From the cell containing the given text, extract its center point as (X, Y) coordinate. 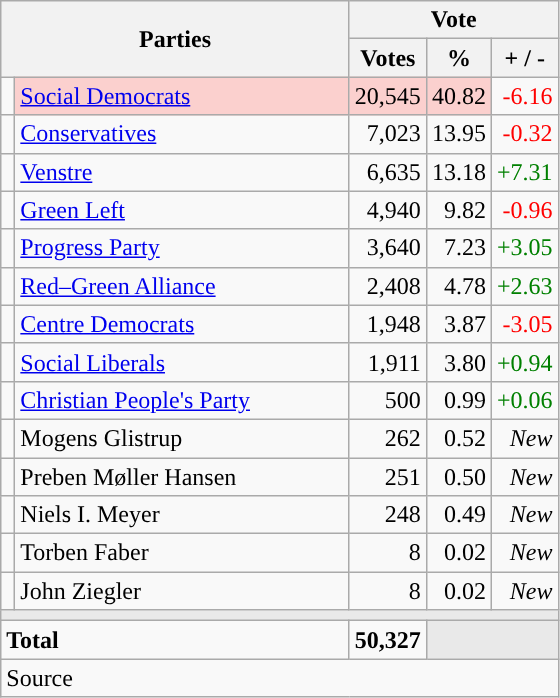
John Ziegler (182, 591)
-0.32 (524, 134)
+7.31 (524, 172)
Vote (454, 20)
Social Liberals (182, 362)
Niels I. Meyer (182, 515)
Red–Green Alliance (182, 286)
248 (388, 515)
4.78 (458, 286)
1,948 (388, 324)
Christian People's Party (182, 400)
Progress Party (182, 248)
Centre Democrats (182, 324)
+2.63 (524, 286)
0.99 (458, 400)
Venstre (182, 172)
3.80 (458, 362)
40.82 (458, 96)
+0.94 (524, 362)
Parties (176, 39)
Conservatives (182, 134)
500 (388, 400)
0.52 (458, 438)
20,545 (388, 96)
Green Left (182, 210)
+ / - (524, 58)
+0.06 (524, 400)
Torben Faber (182, 553)
Total (176, 640)
13.95 (458, 134)
Mogens Glistrup (182, 438)
% (458, 58)
262 (388, 438)
3.87 (458, 324)
6,635 (388, 172)
1,911 (388, 362)
251 (388, 477)
7.23 (458, 248)
0.49 (458, 515)
-3.05 (524, 324)
2,408 (388, 286)
-0.96 (524, 210)
Social Democrats (182, 96)
3,640 (388, 248)
13.18 (458, 172)
Source (280, 678)
-6.16 (524, 96)
9.82 (458, 210)
7,023 (388, 134)
Preben Møller Hansen (182, 477)
+3.05 (524, 248)
50,327 (388, 640)
Votes (388, 58)
0.50 (458, 477)
4,940 (388, 210)
